Capture the cell that displays the provided text and extract its (x, y) central coordinate. 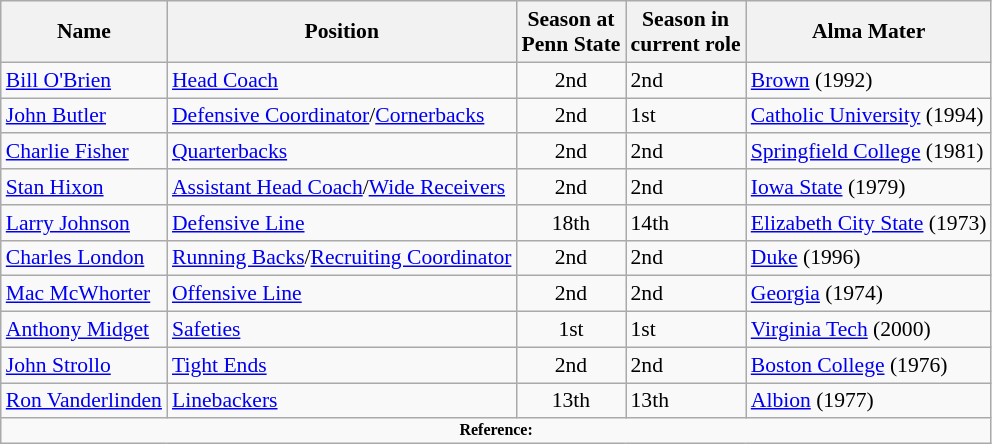
Iowa State (1979) (869, 187)
Charlie Fisher (84, 152)
Tight Ends (342, 365)
Springfield College (1981) (869, 152)
Larry Johnson (84, 223)
Running Backs/Recruiting Coordinator (342, 258)
Boston College (1976) (869, 365)
Catholic University (1994) (869, 116)
Defensive Line (342, 223)
John Strollo (84, 365)
Quarterbacks (342, 152)
Charles London (84, 258)
Elizabeth City State (1973) (869, 223)
Albion (1977) (869, 401)
Safeties (342, 330)
Virginia Tech (2000) (869, 330)
Reference: (496, 431)
Brown (1992) (869, 80)
John Butler (84, 116)
Duke (1996) (869, 258)
Position (342, 32)
Bill O'Brien (84, 80)
Stan Hixon (84, 187)
Season in current role (686, 32)
Assistant Head Coach/Wide Receivers (342, 187)
Mac McWhorter (84, 294)
Alma Mater (869, 32)
Anthony Midget (84, 330)
Defensive Coordinator/Cornerbacks (342, 116)
14th (686, 223)
Linebackers (342, 401)
18th (570, 223)
Season atPenn State (570, 32)
Head Coach (342, 80)
Georgia (1974) (869, 294)
Offensive Line (342, 294)
Name (84, 32)
Ron Vanderlinden (84, 401)
